Extract the (x, y) coordinate from the center of the cell holding the provided text.  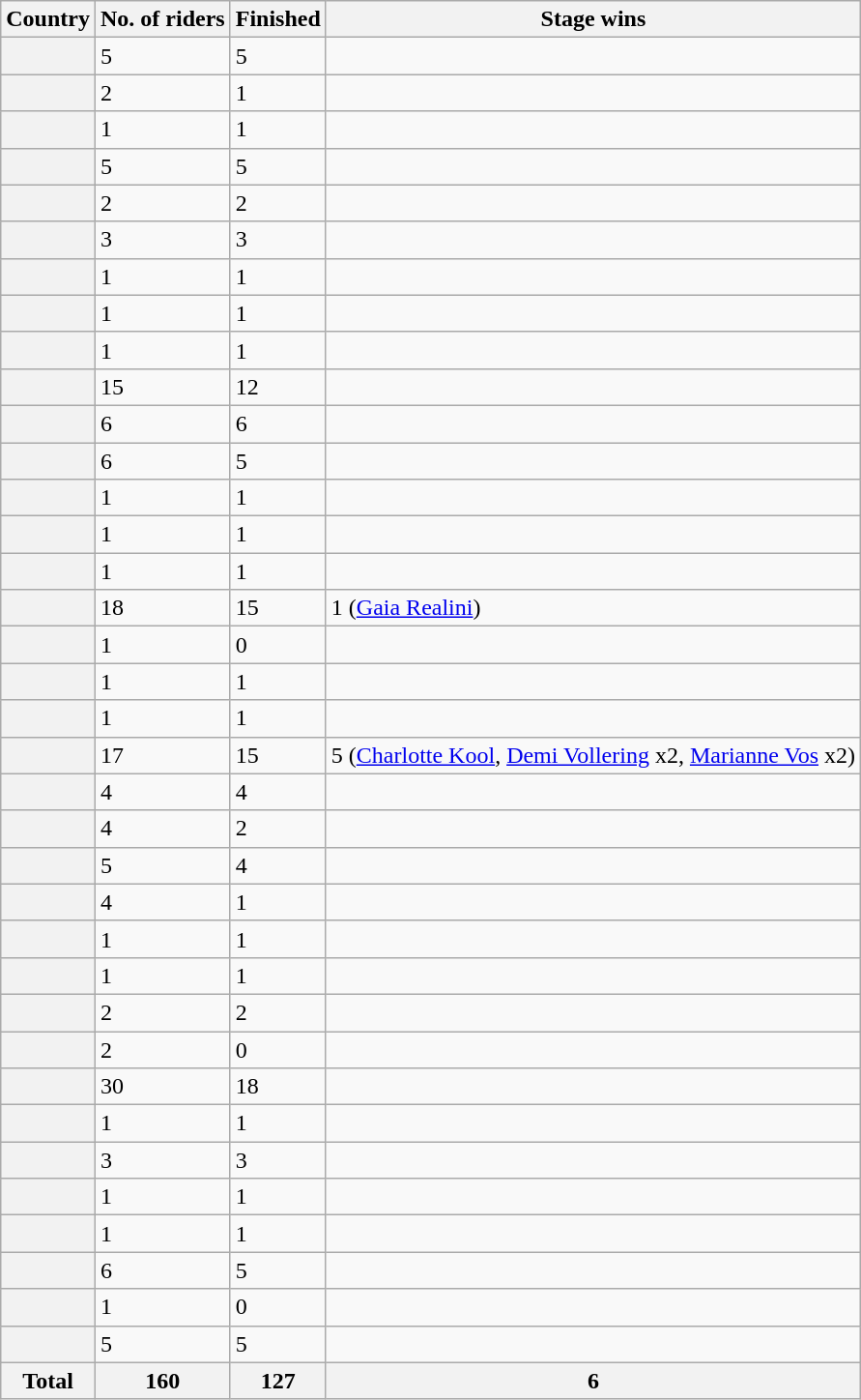
Finished (278, 19)
12 (278, 387)
160 (162, 1381)
Country (48, 19)
No. of riders (162, 19)
17 (162, 755)
1 (Gaia Realini) (593, 608)
30 (162, 1087)
Stage wins (593, 19)
5 (Charlotte Kool, Demi Vollering x2, Marianne Vos x2) (593, 755)
Total (48, 1381)
127 (278, 1381)
